Output the [X, Y] coordinate of the center of the cell containing the given text.  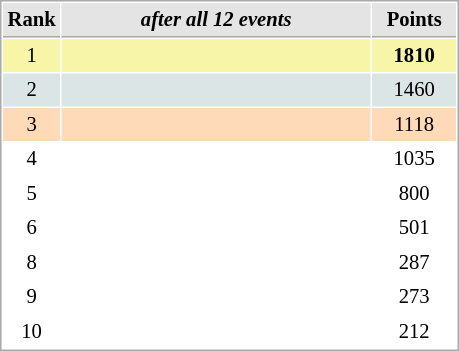
1 [32, 56]
10 [32, 332]
Points [414, 20]
4 [32, 158]
1118 [414, 124]
6 [32, 228]
1035 [414, 158]
273 [414, 296]
1460 [414, 90]
8 [32, 262]
1810 [414, 56]
800 [414, 194]
5 [32, 194]
501 [414, 228]
212 [414, 332]
Rank [32, 20]
after all 12 events [216, 20]
2 [32, 90]
3 [32, 124]
287 [414, 262]
9 [32, 296]
